Identify which cell holds the provided text, then report its [X, Y] central coordinate. 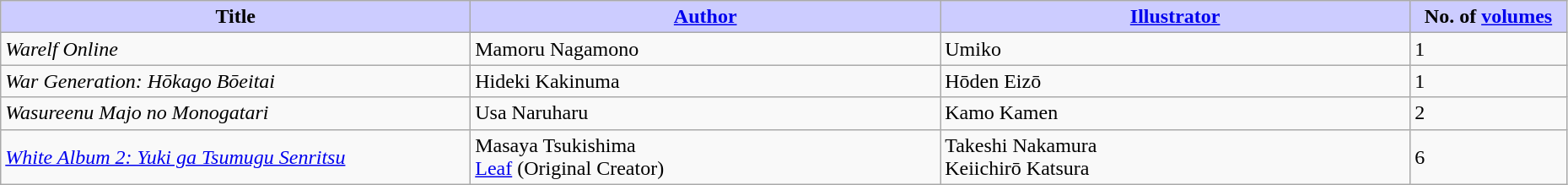
Warelf Online [236, 49]
Kamo Kamen [1176, 113]
Umiko [1176, 49]
6 [1489, 157]
Takeshi NakamuraKeiichirō Katsura [1176, 157]
No. of volumes [1489, 17]
Illustrator [1176, 17]
Author [705, 17]
War Generation: Hōkago Bōeitai [236, 81]
Masaya TsukishimaLeaf (Original Creator) [705, 157]
Hōden Eizō [1176, 81]
Usa Naruharu [705, 113]
Hideki Kakinuma [705, 81]
Title [236, 17]
Mamoru Nagamono [705, 49]
2 [1489, 113]
White Album 2: Yuki ga Tsumugu Senritsu [236, 157]
Wasureenu Majo no Monogatari [236, 113]
